Output the [x, y] coordinate of the center of the cell containing the given text.  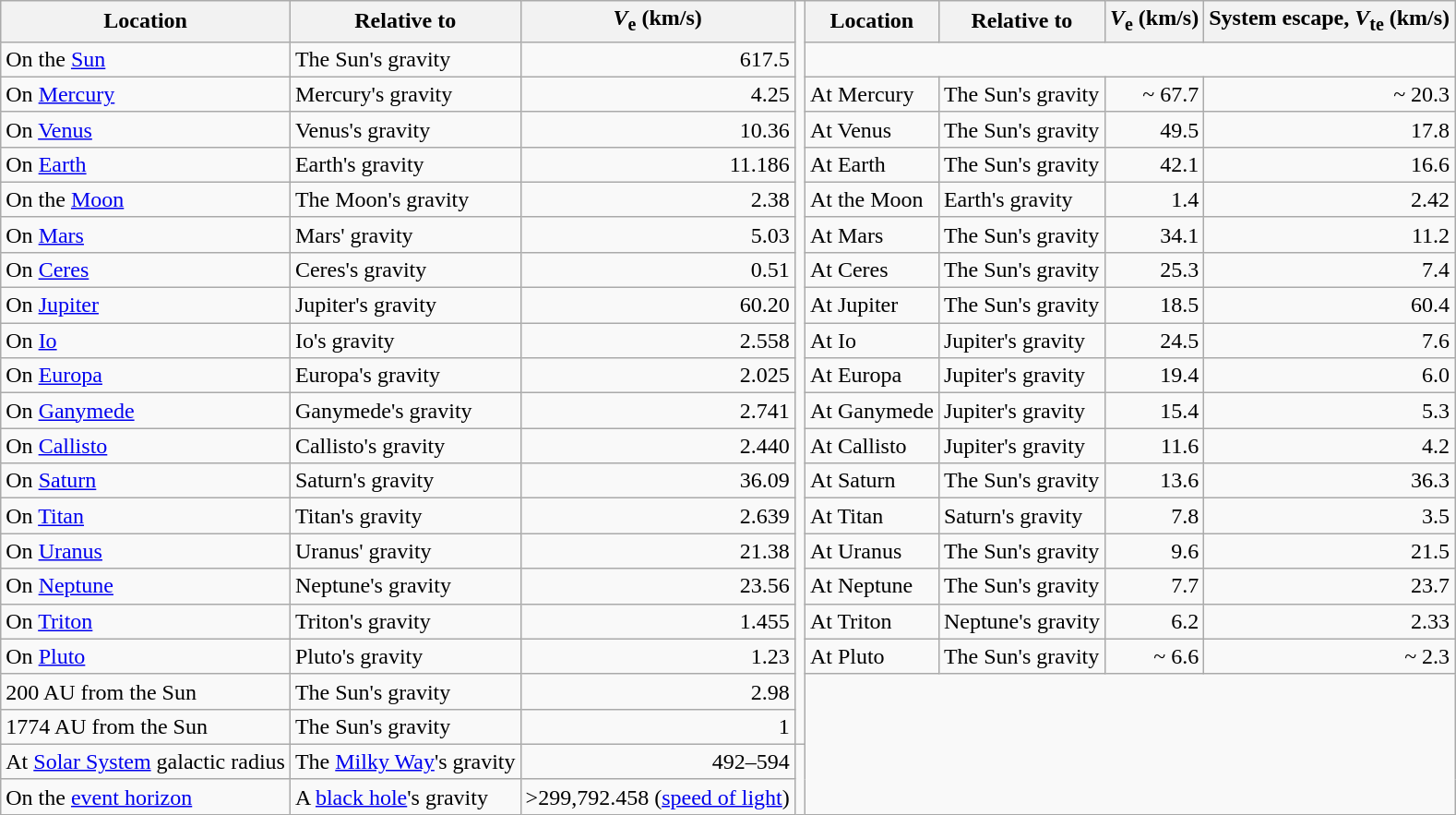
3.5 [1330, 516]
~ 2.3 [1330, 656]
On Callisto [146, 446]
617.5 [657, 59]
1.455 [657, 621]
Mars' gravity [405, 234]
200 AU from the Sun [146, 691]
5.03 [657, 234]
On Venus [146, 129]
At Earth [871, 164]
2.98 [657, 691]
49.5 [1153, 129]
23.56 [657, 586]
2.440 [657, 446]
On Pluto [146, 656]
On the Moon [146, 199]
Titan's gravity [405, 516]
~ 20.3 [1330, 94]
2.33 [1330, 621]
System escape, Vte (km/s) [1330, 21]
At Titan [871, 516]
At the Moon [871, 199]
On Ceres [146, 270]
At Mercury [871, 94]
21.5 [1330, 551]
Europa's gravity [405, 376]
At Ceres [871, 270]
2.025 [657, 376]
2.558 [657, 341]
1774 AU from the Sun [146, 726]
Triton's gravity [405, 621]
15.4 [1153, 411]
17.8 [1330, 129]
10.36 [657, 129]
16.6 [1330, 164]
Io's gravity [405, 341]
>299,792.458 (speed of light) [657, 797]
7.7 [1153, 586]
At Pluto [871, 656]
Venus's gravity [405, 129]
On the Sun [146, 59]
9.6 [1153, 551]
On Europa [146, 376]
492–594 [657, 761]
23.7 [1330, 586]
On Titan [146, 516]
At Jupiter [871, 306]
5.3 [1330, 411]
11.186 [657, 164]
1.23 [657, 656]
21.38 [657, 551]
19.4 [1153, 376]
2.639 [657, 516]
On the event horizon [146, 797]
4.2 [1330, 446]
At Mars [871, 234]
1 [657, 726]
42.1 [1153, 164]
Mercury's gravity [405, 94]
7.4 [1330, 270]
On Saturn [146, 481]
The Moon's gravity [405, 199]
0.51 [657, 270]
At Saturn [871, 481]
On Ganymede [146, 411]
At Uranus [871, 551]
At Ganymede [871, 411]
2.42 [1330, 199]
60.4 [1330, 306]
At Neptune [871, 586]
25.3 [1153, 270]
At Europa [871, 376]
The Milky Way's gravity [405, 761]
On Jupiter [146, 306]
Ganymede's gravity [405, 411]
Callisto's gravity [405, 446]
Pluto's gravity [405, 656]
Uranus' gravity [405, 551]
On Io [146, 341]
24.5 [1153, 341]
On Mercury [146, 94]
On Mars [146, 234]
2.38 [657, 199]
36.3 [1330, 481]
At Solar System galactic radius [146, 761]
On Triton [146, 621]
7.8 [1153, 516]
2.741 [657, 411]
18.5 [1153, 306]
~ 6.6 [1153, 656]
On Earth [146, 164]
At Io [871, 341]
11.2 [1330, 234]
At Triton [871, 621]
13.6 [1153, 481]
On Uranus [146, 551]
34.1 [1153, 234]
1.4 [1153, 199]
6.0 [1330, 376]
60.20 [657, 306]
On Neptune [146, 586]
A black hole's gravity [405, 797]
At Venus [871, 129]
Ceres's gravity [405, 270]
6.2 [1153, 621]
~ 67.7 [1153, 94]
7.6 [1330, 341]
36.09 [657, 481]
4.25 [657, 94]
11.6 [1153, 446]
At Callisto [871, 446]
